Return the (x, y) coordinate for the center point of the cell that contains the specified text.  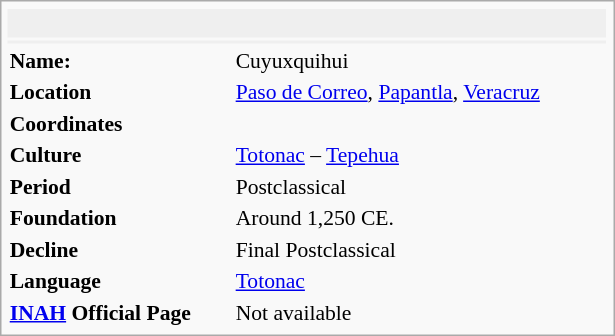
INAH Official Page (120, 312)
Foundation (120, 218)
Coordinates (120, 123)
Not available (420, 312)
Decline (120, 249)
Language (120, 281)
Around 1,250 CE. (420, 218)
Location (120, 92)
Culture (120, 155)
Period (120, 186)
Paso de Correo, Papantla, Veracruz (420, 92)
Totonac – Tepehua (420, 155)
Postclassical (420, 186)
Final Postclassical (420, 249)
Totonac (420, 281)
Cuyuxquihui (420, 60)
Name: (120, 60)
